Output the (x, y) coordinate of the center of the cell containing the given text.  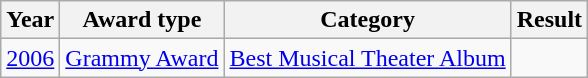
2006 (30, 58)
Award type (142, 20)
Year (30, 20)
Grammy Award (142, 58)
Category (368, 20)
Result (549, 20)
Best Musical Theater Album (368, 58)
